Determine the (X, Y) coordinate at the center of the cell enclosing the given text.  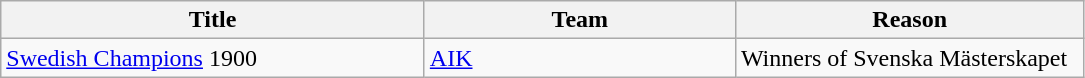
AIK (580, 58)
Winners of Svenska Mästerskapet (910, 58)
Title (213, 20)
Reason (910, 20)
Team (580, 20)
Swedish Champions 1900 (213, 58)
